Search for the cell housing the specified text and yield its (X, Y) center coordinate. 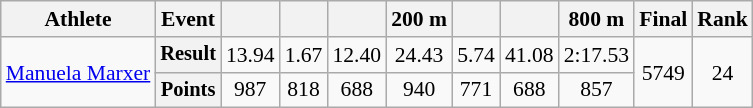
940 (419, 90)
200 m (419, 19)
Rank (722, 19)
987 (250, 90)
818 (304, 90)
12.40 (356, 55)
Athlete (78, 19)
771 (476, 90)
5.74 (476, 55)
800 m (596, 19)
24.43 (419, 55)
Manuela Marxer (78, 72)
857 (596, 90)
5749 (663, 72)
Points (188, 90)
13.94 (250, 55)
Result (188, 55)
24 (722, 72)
41.08 (530, 55)
1.67 (304, 55)
Event (188, 19)
Final (663, 19)
2:17.53 (596, 55)
